Determine the (x, y) coordinate at the center of the cell enclosing the given text.  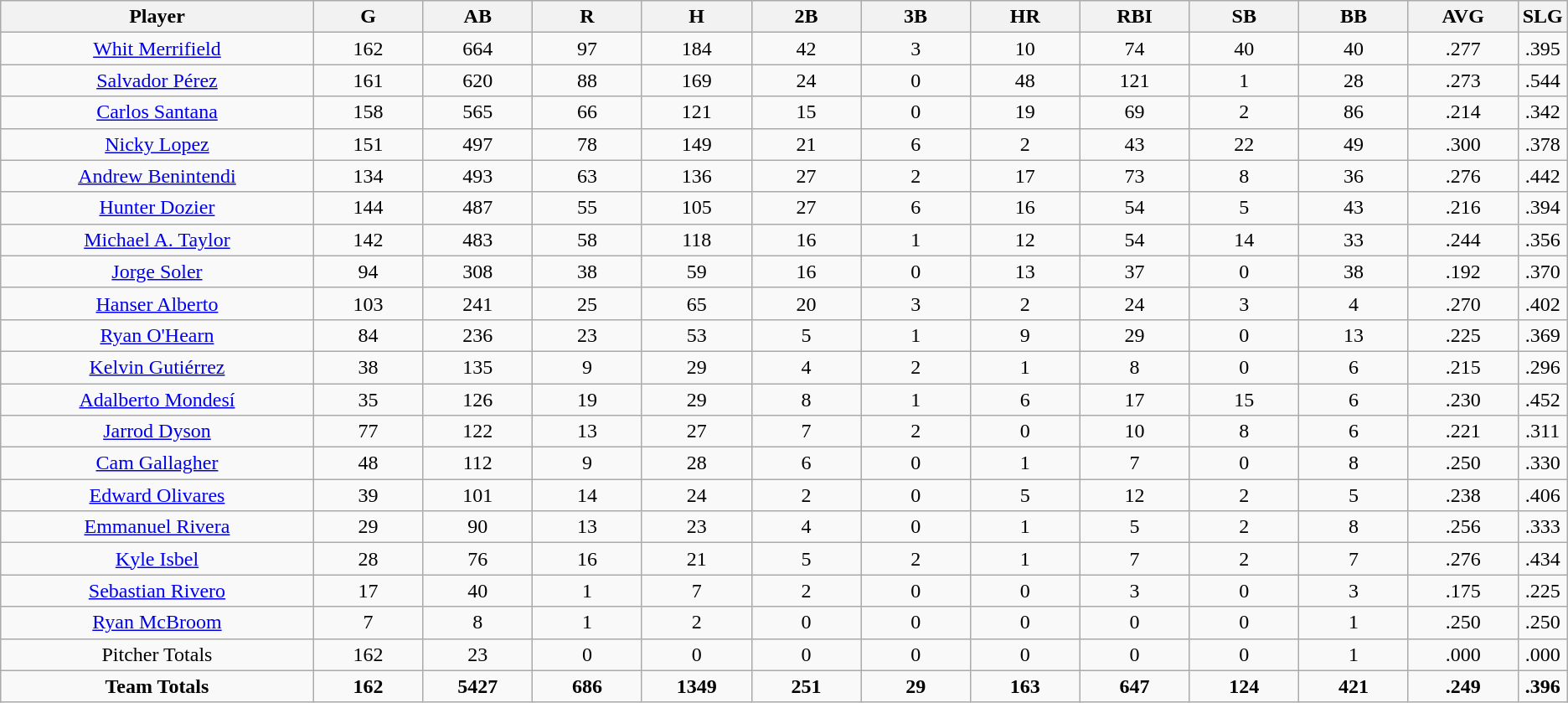
SB (1245, 17)
Salvador Pérez (157, 80)
.378 (1543, 144)
76 (477, 559)
66 (588, 112)
.330 (1543, 463)
151 (369, 144)
Adalberto Mondesí (157, 400)
97 (588, 49)
RBI (1134, 17)
39 (369, 495)
.238 (1462, 495)
647 (1134, 686)
487 (477, 208)
Kelvin Gutiérrez (157, 367)
.216 (1462, 208)
R (588, 17)
.256 (1462, 527)
163 (1025, 686)
.434 (1543, 559)
241 (477, 303)
.175 (1462, 591)
90 (477, 527)
184 (697, 49)
.221 (1462, 432)
.311 (1543, 432)
308 (477, 271)
.402 (1543, 303)
.192 (1462, 271)
.230 (1462, 400)
Team Totals (157, 686)
20 (806, 303)
.369 (1543, 335)
53 (697, 335)
37 (1134, 271)
.406 (1543, 495)
.396 (1543, 686)
Hanser Alberto (157, 303)
620 (477, 80)
49 (1354, 144)
1349 (697, 686)
Pitcher Totals (157, 654)
Edward Olivares (157, 495)
33 (1354, 240)
.277 (1462, 49)
3B (916, 17)
Andrew Benintendi (157, 176)
112 (477, 463)
122 (477, 432)
.244 (1462, 240)
88 (588, 80)
.395 (1543, 49)
103 (369, 303)
161 (369, 80)
101 (477, 495)
SLG (1543, 17)
Emmanuel Rivera (157, 527)
144 (369, 208)
105 (697, 208)
AVG (1462, 17)
.342 (1543, 112)
.544 (1543, 80)
58 (588, 240)
Kyle Isbel (157, 559)
565 (477, 112)
5427 (477, 686)
Carlos Santana (157, 112)
55 (588, 208)
78 (588, 144)
H (697, 17)
BB (1354, 17)
59 (697, 271)
36 (1354, 176)
Whit Merrifield (157, 49)
124 (1245, 686)
G (369, 17)
35 (369, 400)
Cam Gallagher (157, 463)
.370 (1543, 271)
493 (477, 176)
169 (697, 80)
142 (369, 240)
Ryan O'Hearn (157, 335)
HR (1025, 17)
42 (806, 49)
22 (1245, 144)
497 (477, 144)
236 (477, 335)
94 (369, 271)
126 (477, 400)
.333 (1543, 527)
Ryan McBroom (157, 623)
136 (697, 176)
63 (588, 176)
2B (806, 17)
77 (369, 432)
.270 (1462, 303)
73 (1134, 176)
.296 (1543, 367)
.273 (1462, 80)
Nicky Lopez (157, 144)
65 (697, 303)
69 (1134, 112)
483 (477, 240)
Sebastian Rivero (157, 591)
AB (477, 17)
Player (157, 17)
251 (806, 686)
Jorge Soler (157, 271)
.215 (1462, 367)
.249 (1462, 686)
664 (477, 49)
.214 (1462, 112)
.394 (1543, 208)
86 (1354, 112)
149 (697, 144)
118 (697, 240)
Michael A. Taylor (157, 240)
158 (369, 112)
134 (369, 176)
Hunter Dozier (157, 208)
Jarrod Dyson (157, 432)
.356 (1543, 240)
.452 (1543, 400)
686 (588, 686)
.300 (1462, 144)
74 (1134, 49)
135 (477, 367)
.442 (1543, 176)
84 (369, 335)
25 (588, 303)
421 (1354, 686)
